Provide the [x, y] coordinate of the cell's center where the given text is located.  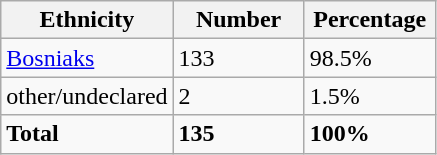
Ethnicity [87, 20]
Bosniaks [87, 58]
98.5% [370, 58]
Percentage [370, 20]
Number [238, 20]
other/undeclared [87, 96]
1.5% [370, 96]
Total [87, 134]
133 [238, 58]
2 [238, 96]
135 [238, 134]
100% [370, 134]
